Find where the given text appears and provide that cell's center as (X, Y) coordinate. 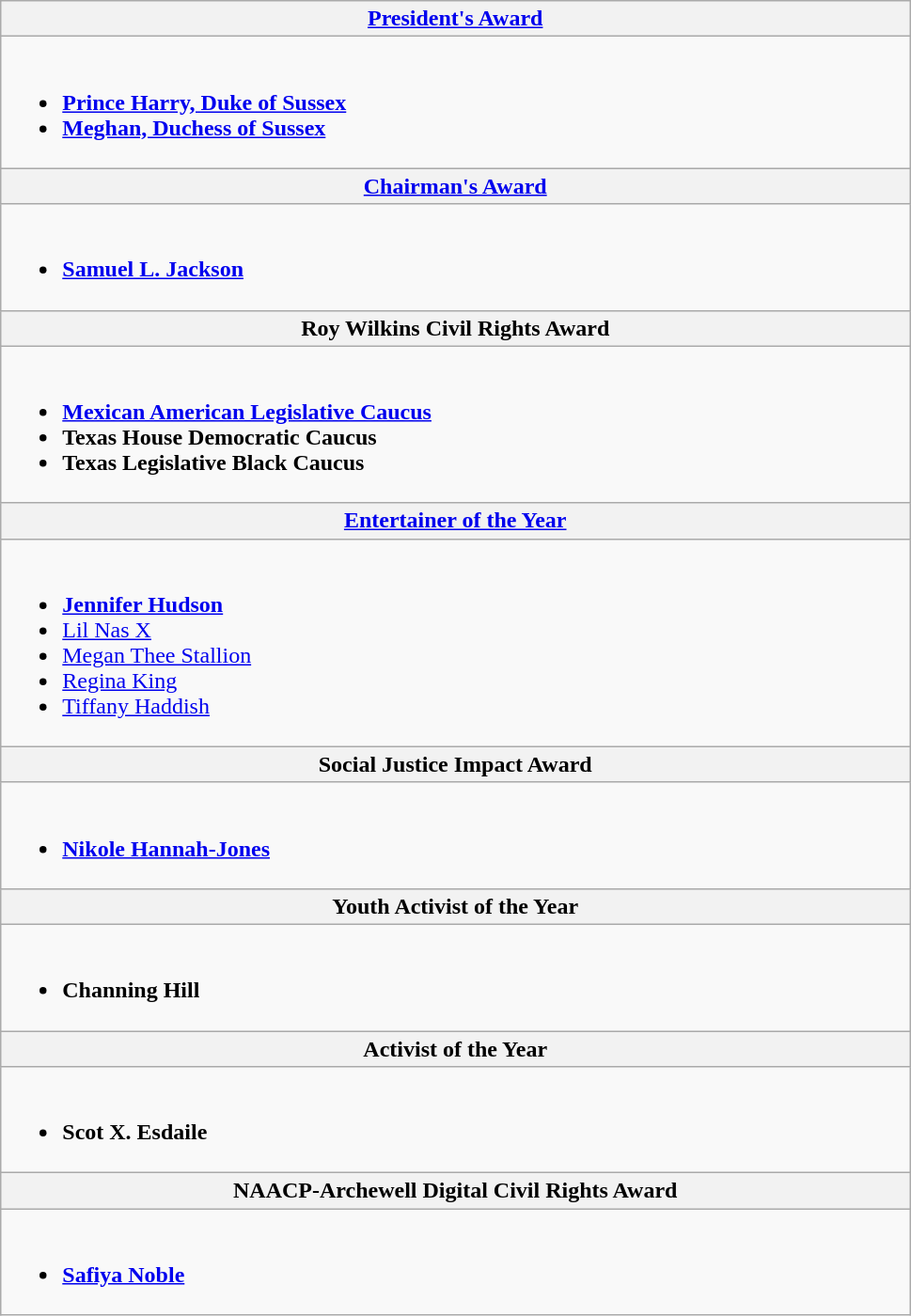
Samuel L. Jackson (455, 258)
NAACP-Archewell Digital Civil Rights Award (455, 1191)
Activist of the Year (455, 1048)
Entertainer of the Year (455, 521)
Social Justice Impact Award (455, 764)
Nikole Hannah-Jones (455, 835)
President's Award (455, 19)
Youth Activist of the Year (455, 906)
Prince Harry, Duke of SussexMeghan, Duchess of Sussex (455, 102)
Channing Hill (455, 978)
Jennifer HudsonLil Nas XMegan Thee StallionRegina KingTiffany Haddish (455, 643)
Mexican American Legislative CaucusTexas House Democratic CaucusTexas Legislative Black Caucus (455, 425)
Safiya Noble (455, 1261)
Scot X. Esdaile (455, 1120)
Chairman's Award (455, 186)
Roy Wilkins Civil Rights Award (455, 328)
